Scan for the cell matching the given text and deliver its [X, Y] coordinate at center. 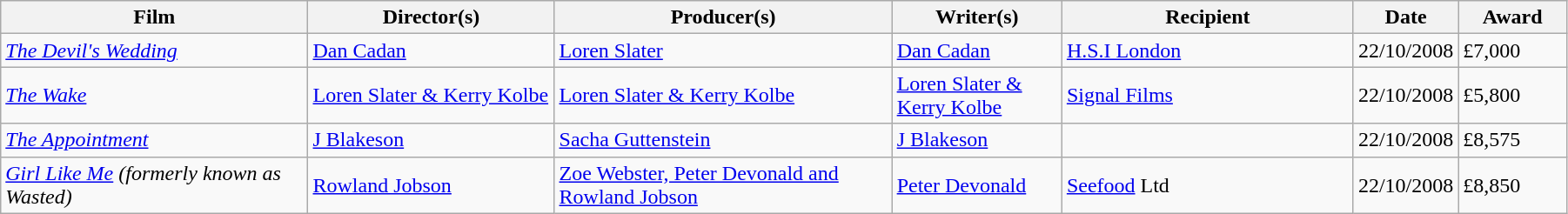
Writer(s) [976, 17]
Sacha Guttenstein [723, 140]
£5,800 [1512, 96]
£7,000 [1512, 50]
Seefood Ltd [1208, 184]
£8,575 [1512, 140]
Recipient [1208, 17]
Award [1512, 17]
Girl Like Me (formerly known as Wasted) [155, 184]
Zoe Webster, Peter Devonald and Rowland Jobson [723, 184]
Peter Devonald [976, 184]
The Appointment [155, 140]
The Wake [155, 96]
Film [155, 17]
Director(s) [432, 17]
£8,850 [1512, 184]
H.S.I London [1208, 50]
Rowland Jobson [432, 184]
Date [1405, 17]
The Devil's Wedding [155, 50]
Signal Films [1208, 96]
Producer(s) [723, 17]
Loren Slater [723, 50]
